Locate the cell with the specified text and output its [X, Y] center coordinate. 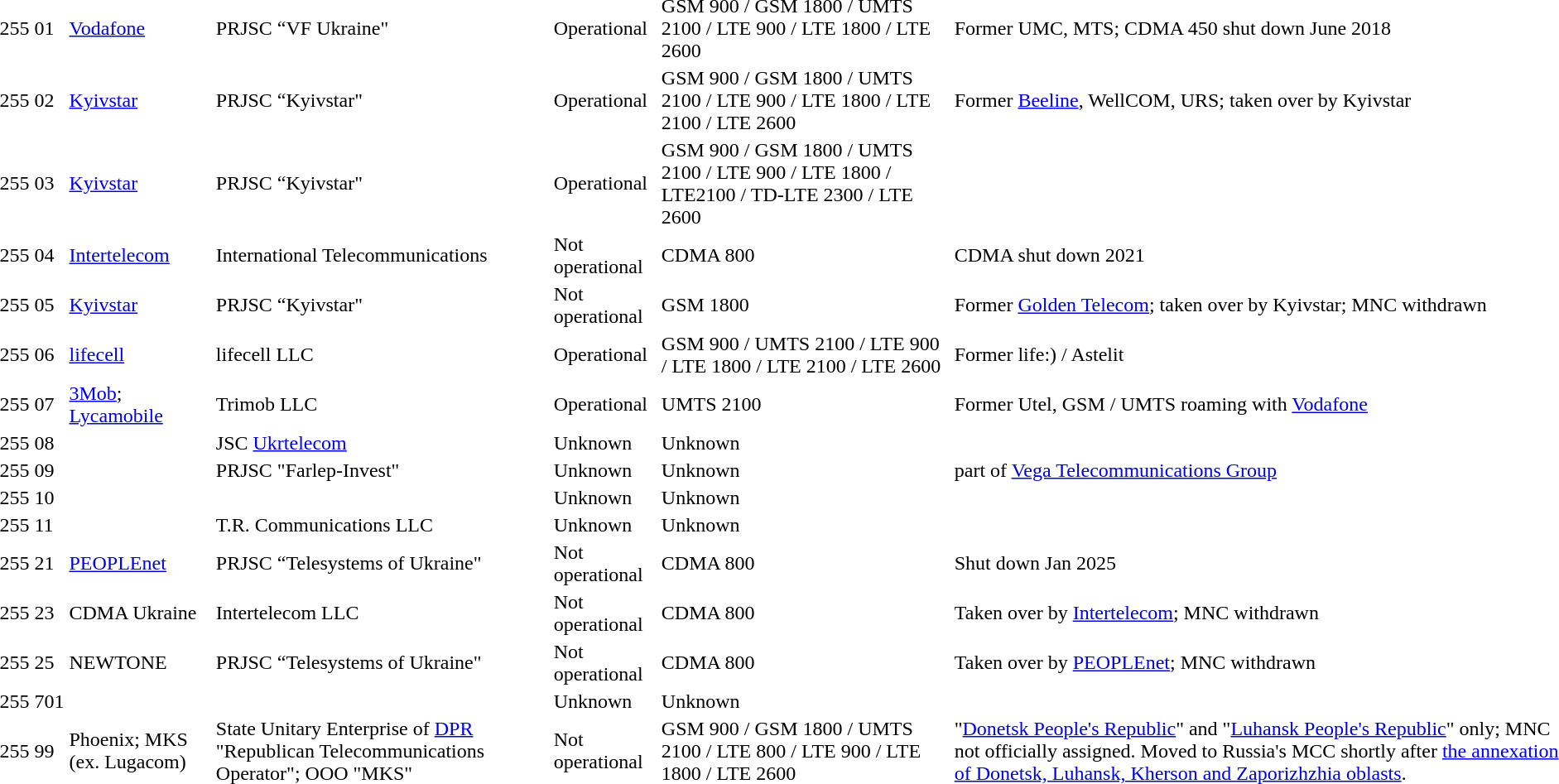
T.R. Communications LLC [383, 525]
Intertelecom [140, 255]
03 [50, 184]
lifecell LLC [383, 354]
UMTS 2100 [805, 404]
06 [50, 354]
International Telecommunications [383, 255]
05 [50, 305]
Intertelecom LLC [383, 613]
lifecell [140, 354]
GSM 1800 [805, 305]
GSM 900 / UMTS 2100 / LTE 900 / LTE 1800 / LTE 2100 / LTE 2600 [805, 354]
11 [50, 525]
07 [50, 404]
CDMA Ukraine [140, 613]
JSC Ukrtelecom [383, 443]
21 [50, 563]
NEWTONE [140, 662]
09 [50, 470]
25 [50, 662]
08 [50, 443]
3Mob; Lycamobile [140, 404]
PRJSC "Farlep-Invest" [383, 470]
PEOPLEnet [140, 563]
Trimob LLC [383, 404]
GSM 900 / GSM 1800 / UMTS 2100 / LTE 900 / LTE 1800 / LTE 2100 / LTE 2600 [805, 100]
02 [50, 100]
10 [50, 498]
GSM 900 / GSM 1800 / UMTS 2100 / LTE 900 / LTE 1800 / LTE2100 / TD-LTE 2300 / LTE 2600 [805, 184]
04 [50, 255]
23 [50, 613]
701 [50, 701]
